Extract the [X, Y] coordinate from the center of the cell holding the provided text.  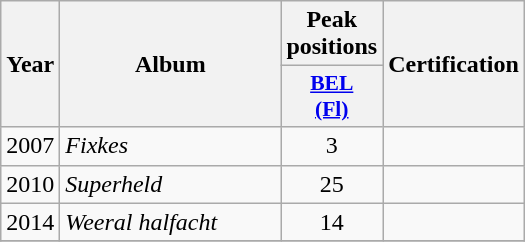
14 [332, 222]
2010 [30, 184]
BEL (Fl) [332, 96]
Weeral halfacht [170, 222]
Year [30, 64]
Album [170, 64]
2007 [30, 146]
Peak positions [332, 34]
Fixkes [170, 146]
3 [332, 146]
Certification [454, 64]
Superheld [170, 184]
2014 [30, 222]
25 [332, 184]
